Detect which cell encompasses the target text, then output its [x, y] center coordinate. 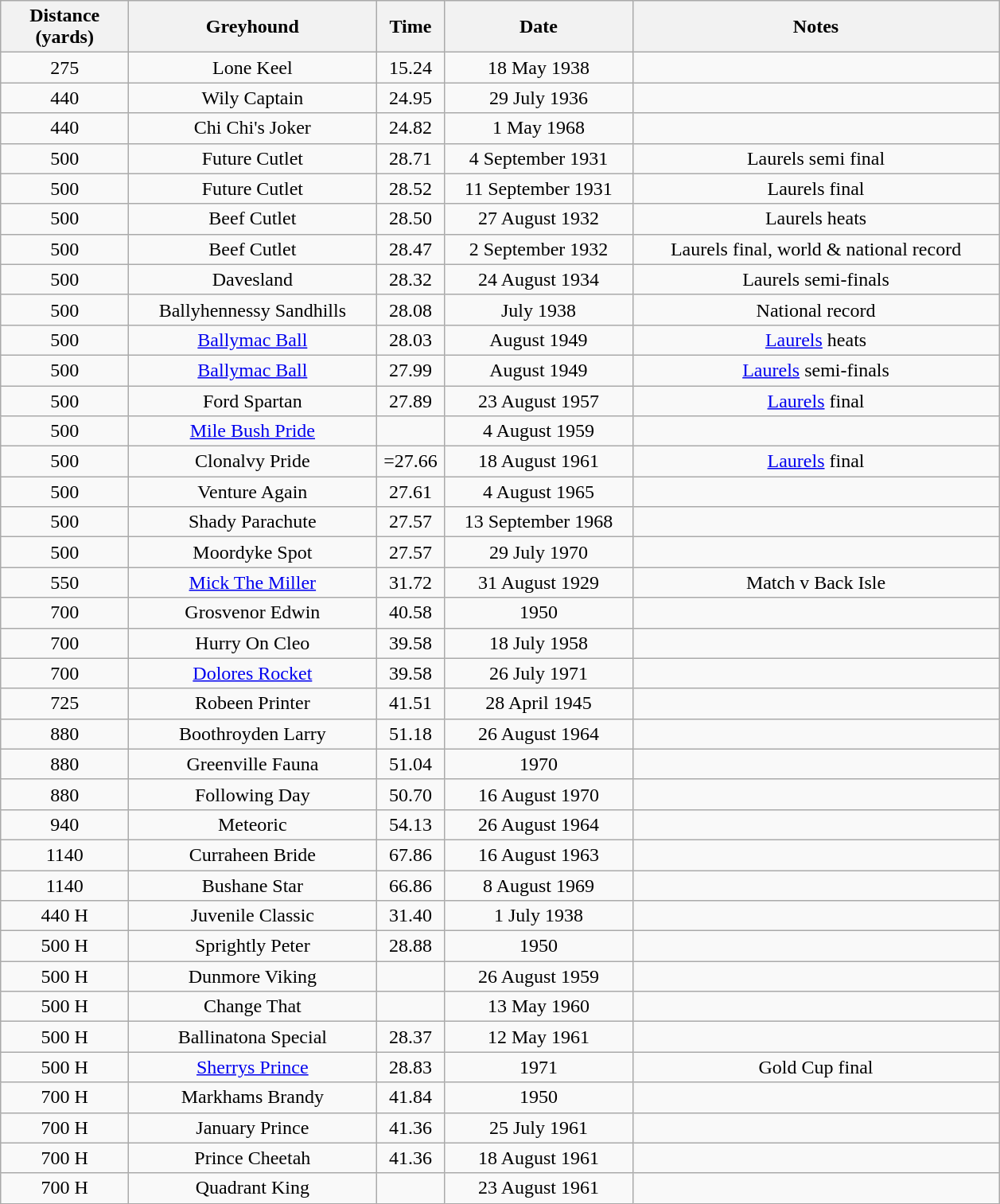
January Prince [253, 1128]
51.18 [411, 734]
Laurels final, world & national record [816, 249]
Bushane Star [253, 886]
Hurry On Cleo [253, 643]
25 July 1961 [539, 1128]
Boothroyden Larry [253, 734]
67.86 [411, 855]
July 1938 [539, 310]
50.70 [411, 794]
Sherrys Prince [253, 1067]
Laurels semi final [816, 158]
41.84 [411, 1097]
Ballinatona Special [253, 1037]
Meteoric [253, 824]
Robeen Printer [253, 703]
28.50 [411, 219]
40.58 [411, 613]
16 August 1963 [539, 855]
23 August 1961 [539, 1188]
26 August 1959 [539, 976]
Dolores Rocket [253, 673]
Match v Back Isle [816, 583]
440 H [65, 916]
31.40 [411, 916]
29 July 1936 [539, 98]
Time [411, 27]
4 September 1931 [539, 158]
54.13 [411, 824]
1970 [539, 764]
28.32 [411, 279]
Greenville Fauna [253, 764]
Greyhound [253, 27]
1 July 1938 [539, 916]
Davesland [253, 279]
4 August 1965 [539, 492]
28.88 [411, 946]
28.08 [411, 310]
26 July 1971 [539, 673]
Distance (yards) [65, 27]
1971 [539, 1067]
Moordyke Spot [253, 552]
Lone Keel [253, 68]
18 July 1958 [539, 643]
=27.66 [411, 462]
28.37 [411, 1037]
Shady Parachute [253, 522]
29 July 1970 [539, 552]
Clonalvy Pride [253, 462]
13 May 1960 [539, 1007]
13 September 1968 [539, 522]
28.52 [411, 189]
725 [65, 703]
Grosvenor Edwin [253, 613]
2 September 1932 [539, 249]
23 August 1957 [539, 400]
Ballyhennessy Sandhills [253, 310]
Gold Cup final [816, 1067]
Change That [253, 1007]
41.51 [411, 703]
Mick The Miller [253, 583]
24.95 [411, 98]
51.04 [411, 764]
28.03 [411, 340]
Juvenile Classic [253, 916]
24.82 [411, 128]
28.83 [411, 1067]
275 [65, 68]
Prince Cheetah [253, 1158]
Curraheen Bride [253, 855]
Mile Bush Pride [253, 431]
28.47 [411, 249]
4 August 1959 [539, 431]
18 May 1938 [539, 68]
28.71 [411, 158]
12 May 1961 [539, 1037]
Dunmore Viking [253, 976]
27 August 1932 [539, 219]
27.61 [411, 492]
27.89 [411, 400]
31.72 [411, 583]
27.99 [411, 370]
Notes [816, 27]
550 [65, 583]
National record [816, 310]
Chi Chi's Joker [253, 128]
Date [539, 27]
Markhams Brandy [253, 1097]
940 [65, 824]
Venture Again [253, 492]
15.24 [411, 68]
31 August 1929 [539, 583]
16 August 1970 [539, 794]
Sprightly Peter [253, 946]
66.86 [411, 886]
Quadrant King [253, 1188]
24 August 1934 [539, 279]
1 May 1968 [539, 128]
Ford Spartan [253, 400]
Following Day [253, 794]
28 April 1945 [539, 703]
8 August 1969 [539, 886]
Wily Captain [253, 98]
11 September 1931 [539, 189]
